Determine the (X, Y) coordinate at the center of the cell enclosing the given text.  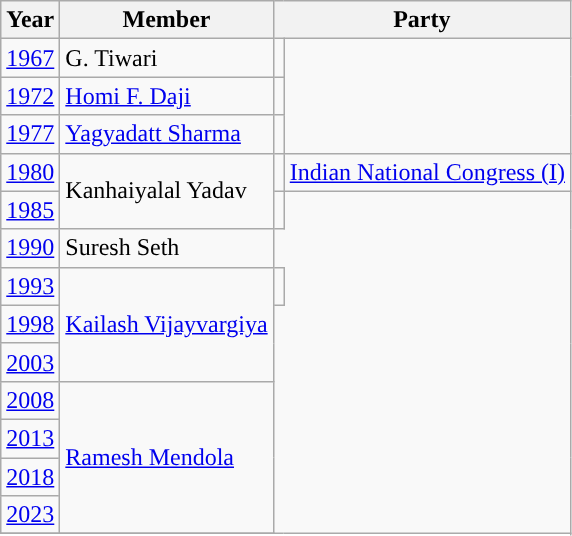
Party (422, 20)
2018 (30, 477)
1990 (30, 248)
1967 (30, 58)
Ramesh Mendola (166, 457)
Kailash Vijayvargiya (166, 324)
Indian National Congress (I) (427, 172)
Kanhaiyalal Yadav (166, 191)
Homi F. Daji (166, 96)
1985 (30, 210)
Yagyadatt Sharma (166, 134)
G. Tiwari (166, 58)
1977 (30, 134)
2008 (30, 400)
1980 (30, 172)
1972 (30, 96)
2023 (30, 515)
1998 (30, 324)
Year (30, 20)
Suresh Seth (166, 248)
1993 (30, 286)
Member (166, 20)
2003 (30, 362)
2013 (30, 438)
